Determine the (X, Y) coordinate at the center of the cell enclosing the given text.  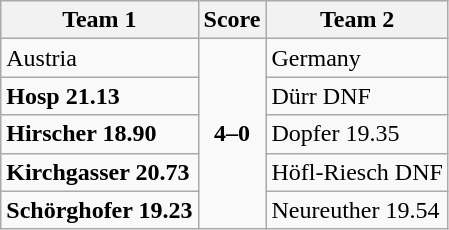
Austria (100, 58)
Schörghofer 19.23 (100, 210)
Team 2 (357, 20)
Hirscher 18.90 (100, 134)
Hosp 21.13 (100, 96)
Kirchgasser 20.73 (100, 172)
Team 1 (100, 20)
Höfl-Riesch DNF (357, 172)
Neureuther 19.54 (357, 210)
Dopfer 19.35 (357, 134)
Dürr DNF (357, 96)
Score (232, 20)
Germany (357, 58)
4–0 (232, 134)
